Return (x, y) of the center of cell containing provided text 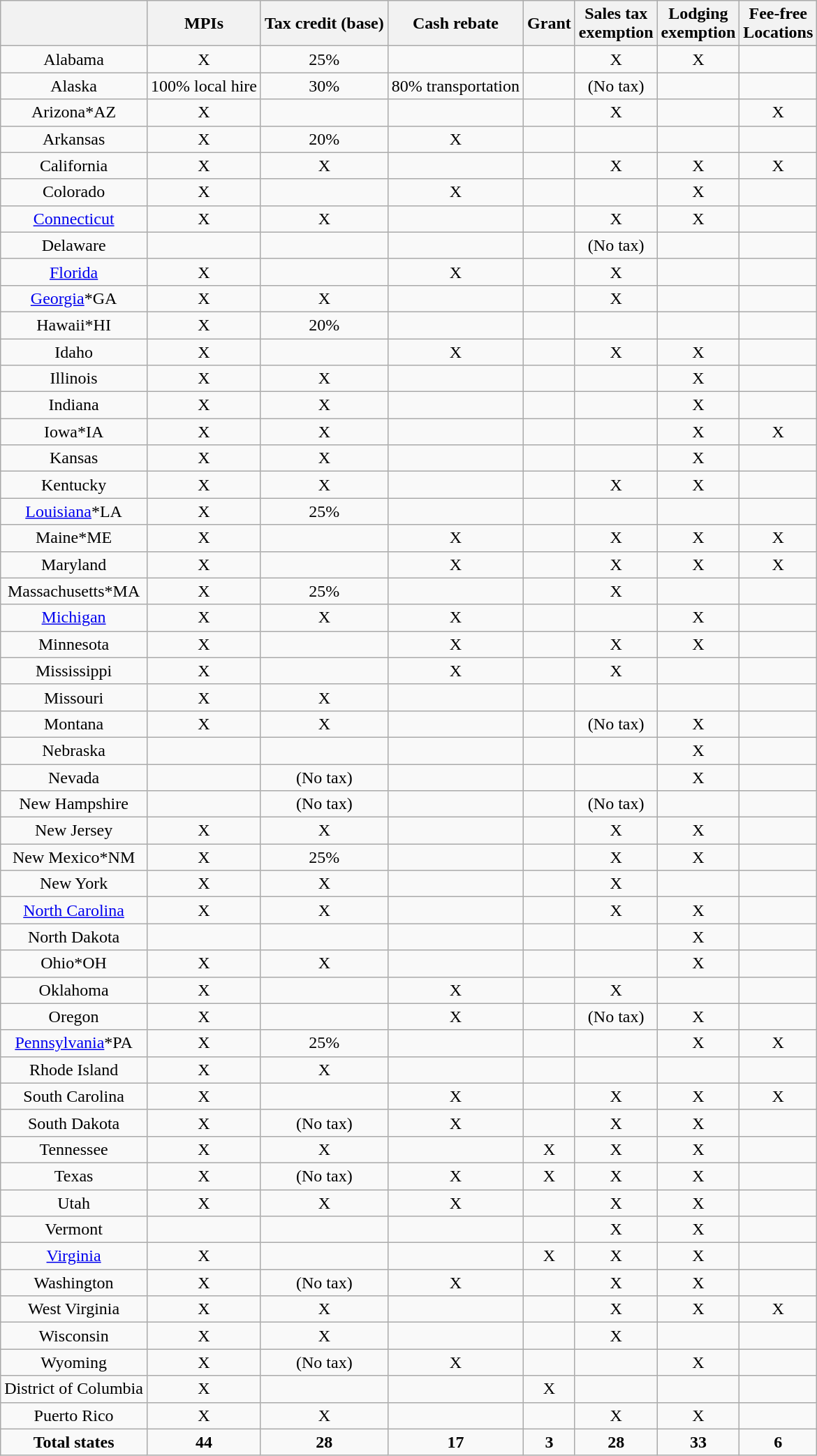
Mississippi (74, 671)
44 (204, 1442)
Maine*ME (74, 538)
Minnesota (74, 644)
Texas (74, 1176)
Fee-free Locations (778, 24)
Massachusetts*MA (74, 591)
New Jersey (74, 831)
Nevada (74, 778)
Maryland (74, 565)
Colorado (74, 192)
Rhode Island (74, 1070)
Arkansas (74, 139)
Pennsylvania*PA (74, 1043)
80% transportation (455, 86)
South Carolina (74, 1096)
100% local hire (204, 86)
Oregon (74, 1017)
Alabama (74, 59)
3 (550, 1442)
New York (74, 884)
Total states (74, 1442)
Missouri (74, 697)
6 (778, 1442)
South Dakota (74, 1123)
Wyoming (74, 1362)
30% (324, 86)
Tax credit (base) (324, 24)
Kentucky (74, 485)
North Carolina (74, 910)
MPIs (204, 24)
Connecticut (74, 219)
Tennessee (74, 1149)
Indiana (74, 405)
New Mexico*NM (74, 857)
Louisiana*LA (74, 511)
West Virginia (74, 1309)
Arizona*AZ (74, 112)
Florida (74, 272)
Illinois (74, 379)
Alaska (74, 86)
Sales tax exemption (616, 24)
North Dakota (74, 937)
Oklahoma (74, 990)
Utah (74, 1202)
Cash rebate (455, 24)
Ohio*OH (74, 963)
New Hampshire (74, 804)
Delaware (74, 245)
17 (455, 1442)
Washington (74, 1283)
Hawaii*HI (74, 325)
Grant (550, 24)
Puerto Rico (74, 1415)
District of Columbia (74, 1389)
Lodging exemption (698, 24)
Michigan (74, 618)
Wisconsin (74, 1336)
Kansas (74, 458)
Montana (74, 724)
Vermont (74, 1230)
Virginia (74, 1256)
Iowa*IA (74, 432)
Georgia*GA (74, 298)
Idaho (74, 351)
Nebraska (74, 750)
California (74, 166)
33 (698, 1442)
